Pinpoint the cell where the given text exists, returning its (X, Y) midpoint coordinate. 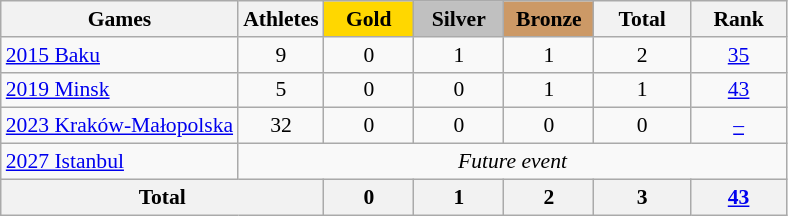
3 (642, 197)
Athletes (281, 19)
Silver (459, 19)
2027 Istanbul (120, 162)
Games (120, 19)
Future event (512, 162)
2019 Minsk (120, 90)
– (738, 126)
2023 Kraków-Małopolska (120, 126)
35 (738, 55)
32 (281, 126)
5 (281, 90)
Gold (369, 19)
Bronze (549, 19)
Rank (738, 19)
2015 Baku (120, 55)
9 (281, 55)
